Determine the (x, y) coordinate at the center of the cell enclosing the given text.  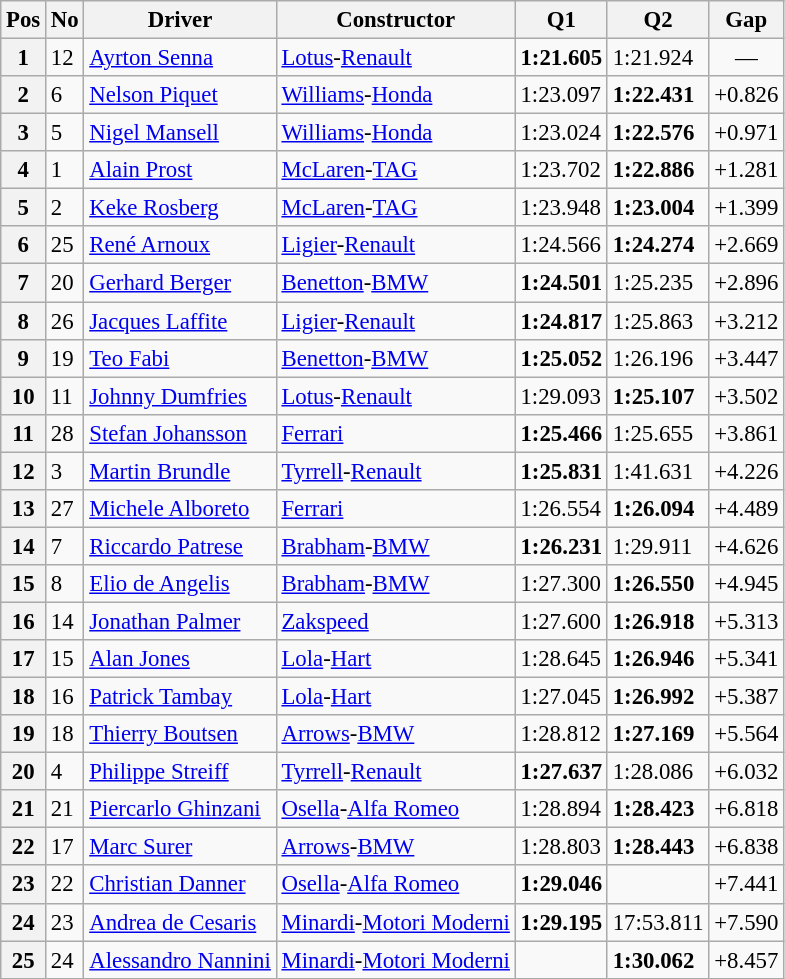
9 (24, 358)
No (65, 20)
+6.032 (746, 772)
+3.447 (746, 358)
1:26.094 (658, 509)
Johnny Dumfries (180, 396)
1:28.443 (658, 847)
+1.399 (746, 208)
1:29.195 (561, 922)
1:25.107 (658, 396)
+5.387 (746, 697)
+1.281 (746, 170)
+6.838 (746, 847)
1:21.605 (561, 58)
Teo Fabi (180, 358)
1:26.992 (658, 697)
Elio de Angelis (180, 584)
— (746, 58)
1:27.637 (561, 772)
+4.945 (746, 584)
1:23.097 (561, 95)
1:23.024 (561, 133)
Keke Rosberg (180, 208)
1:28.423 (658, 809)
+7.441 (746, 885)
1:41.631 (658, 471)
+0.826 (746, 95)
+5.564 (746, 734)
1:26.231 (561, 546)
Jacques Laffite (180, 321)
1:24.501 (561, 283)
+4.489 (746, 509)
1:23.004 (658, 208)
+3.861 (746, 433)
1:27.045 (561, 697)
1:29.911 (658, 546)
+7.590 (746, 922)
+4.226 (746, 471)
1:25.831 (561, 471)
Nigel Mansell (180, 133)
1:26.946 (658, 659)
1:23.948 (561, 208)
Thierry Boutsen (180, 734)
+5.313 (746, 621)
1:24.566 (561, 245)
Philippe Streiff (180, 772)
Ayrton Senna (180, 58)
Jonathan Palmer (180, 621)
Riccardo Patrese (180, 546)
1:22.576 (658, 133)
1:25.863 (658, 321)
1:27.300 (561, 584)
Q1 (561, 20)
1:23.702 (561, 170)
Alessandro Nannini (180, 960)
Martin Brundle (180, 471)
1:28.812 (561, 734)
1:25.235 (658, 283)
1:22.431 (658, 95)
1:24.817 (561, 321)
1:26.550 (658, 584)
1:28.086 (658, 772)
1:27.169 (658, 734)
1:21.924 (658, 58)
Stefan Johansson (180, 433)
Christian Danner (180, 885)
1:24.274 (658, 245)
+3.212 (746, 321)
Pos (24, 20)
Piercarlo Ghinzani (180, 809)
Gap (746, 20)
Andrea de Cesaris (180, 922)
+0.971 (746, 133)
+8.457 (746, 960)
1:29.093 (561, 396)
Q2 (658, 20)
+2.896 (746, 283)
1:25.466 (561, 433)
1:30.062 (658, 960)
Nelson Piquet (180, 95)
Zakspeed (396, 621)
Michele Alboreto (180, 509)
1:26.918 (658, 621)
1:25.655 (658, 433)
René Arnoux (180, 245)
Driver (180, 20)
1:26.196 (658, 358)
1:29.046 (561, 885)
1:28.645 (561, 659)
+5.341 (746, 659)
10 (24, 396)
17:53.811 (658, 922)
+3.502 (746, 396)
Marc Surer (180, 847)
26 (65, 321)
+2.669 (746, 245)
27 (65, 509)
1:28.803 (561, 847)
1:22.886 (658, 170)
28 (65, 433)
Alan Jones (180, 659)
Patrick Tambay (180, 697)
1:26.554 (561, 509)
1:25.052 (561, 358)
Gerhard Berger (180, 283)
13 (24, 509)
1:27.600 (561, 621)
1:28.894 (561, 809)
Constructor (396, 20)
+6.818 (746, 809)
Alain Prost (180, 170)
+4.626 (746, 546)
